Determine the (X, Y) coordinate at the center of the cell enclosing the given text.  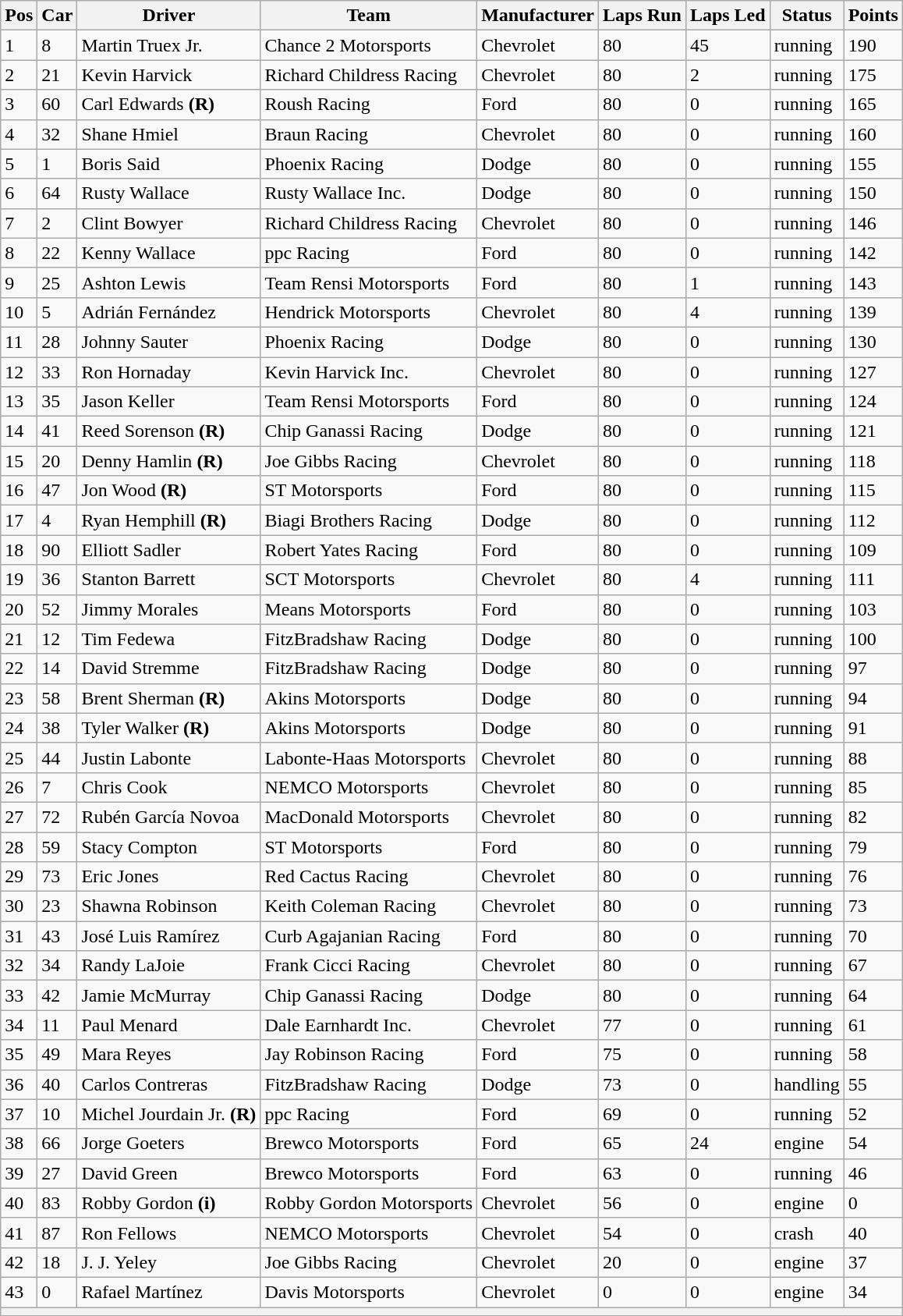
94 (873, 698)
Laps Run (643, 16)
13 (19, 402)
Rubén García Novoa (168, 817)
44 (58, 757)
Team (369, 16)
Chris Cook (168, 787)
83 (58, 1203)
29 (19, 877)
79 (873, 846)
Car (58, 16)
Boris Said (168, 164)
Stacy Compton (168, 846)
56 (643, 1203)
Carlos Contreras (168, 1084)
190 (873, 45)
109 (873, 550)
Kevin Harvick (168, 75)
39 (19, 1173)
115 (873, 491)
150 (873, 193)
127 (873, 372)
Jon Wood (R) (168, 491)
6 (19, 193)
Jay Robinson Racing (369, 1055)
Tyler Walker (R) (168, 728)
José Luis Ramírez (168, 936)
Johnny Sauter (168, 342)
17 (19, 520)
Paul Menard (168, 1025)
J. J. Yeley (168, 1262)
75 (643, 1055)
Tim Fedewa (168, 639)
SCT Motorsports (369, 580)
Status (806, 16)
146 (873, 223)
Reed Sorenson (R) (168, 431)
Braun Racing (369, 134)
87 (58, 1233)
Keith Coleman Racing (369, 906)
Driver (168, 16)
139 (873, 312)
Michel Jourdain Jr. (R) (168, 1114)
155 (873, 164)
112 (873, 520)
handling (806, 1084)
Jimmy Morales (168, 609)
55 (873, 1084)
100 (873, 639)
Rusty Wallace Inc. (369, 193)
16 (19, 491)
Robby Gordon Motorsports (369, 1203)
Ron Hornaday (168, 372)
Jorge Goeters (168, 1144)
15 (19, 461)
118 (873, 461)
103 (873, 609)
Rafael Martínez (168, 1292)
Robert Yates Racing (369, 550)
69 (643, 1114)
Adrián Fernández (168, 312)
crash (806, 1233)
61 (873, 1025)
MacDonald Motorsports (369, 817)
Ryan Hemphill (R) (168, 520)
26 (19, 787)
82 (873, 817)
Biagi Brothers Racing (369, 520)
65 (643, 1144)
Red Cactus Racing (369, 877)
31 (19, 936)
Hendrick Motorsports (369, 312)
Stanton Barrett (168, 580)
142 (873, 253)
143 (873, 282)
47 (58, 491)
88 (873, 757)
Davis Motorsports (369, 1292)
60 (58, 105)
Mara Reyes (168, 1055)
Eric Jones (168, 877)
66 (58, 1144)
124 (873, 402)
Denny Hamlin (R) (168, 461)
72 (58, 817)
111 (873, 580)
76 (873, 877)
49 (58, 1055)
67 (873, 966)
Shawna Robinson (168, 906)
19 (19, 580)
Kenny Wallace (168, 253)
45 (728, 45)
Elliott Sadler (168, 550)
130 (873, 342)
Curb Agajanian Racing (369, 936)
70 (873, 936)
77 (643, 1025)
175 (873, 75)
Robby Gordon (i) (168, 1203)
Shane Hmiel (168, 134)
9 (19, 282)
David Stremme (168, 669)
Justin Labonte (168, 757)
Carl Edwards (R) (168, 105)
Pos (19, 16)
30 (19, 906)
David Green (168, 1173)
Labonte-Haas Motorsports (369, 757)
160 (873, 134)
Chance 2 Motorsports (369, 45)
Clint Bowyer (168, 223)
97 (873, 669)
46 (873, 1173)
90 (58, 550)
Kevin Harvick Inc. (369, 372)
Jamie McMurray (168, 995)
Brent Sherman (R) (168, 698)
Manufacturer (538, 16)
Randy LaJoie (168, 966)
Points (873, 16)
85 (873, 787)
Means Motorsports (369, 609)
Martin Truex Jr. (168, 45)
Rusty Wallace (168, 193)
165 (873, 105)
Ron Fellows (168, 1233)
3 (19, 105)
63 (643, 1173)
121 (873, 431)
Dale Earnhardt Inc. (369, 1025)
Jason Keller (168, 402)
Roush Racing (369, 105)
91 (873, 728)
59 (58, 846)
Frank Cicci Racing (369, 966)
Ashton Lewis (168, 282)
Laps Led (728, 16)
